Find where the given text appears and provide that cell's center as [x, y] coordinate. 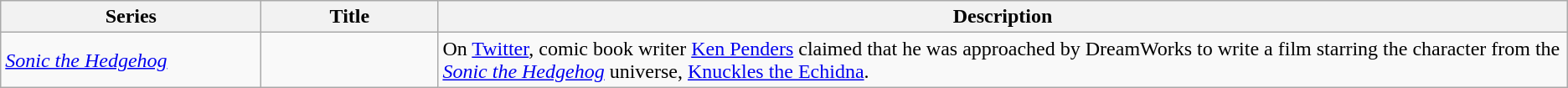
Series [131, 17]
Description [1003, 17]
Title [350, 17]
Sonic the Hedgehog [131, 60]
